Search for the cell housing the specified text and yield its (X, Y) center coordinate. 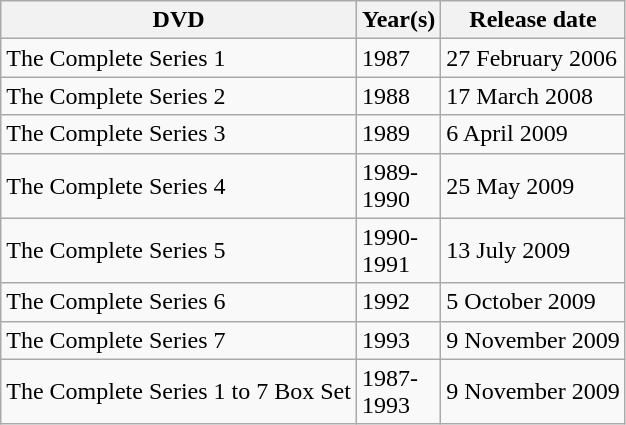
Release date (533, 20)
1989-1990 (398, 186)
5 October 2009 (533, 302)
13 July 2009 (533, 250)
1988 (398, 96)
The Complete Series 1 (179, 58)
The Complete Series 6 (179, 302)
The Complete Series 3 (179, 134)
Year(s) (398, 20)
1989 (398, 134)
The Complete Series 7 (179, 340)
The Complete Series 5 (179, 250)
DVD (179, 20)
The Complete Series 1 to 7 Box Set (179, 392)
1987 (398, 58)
The Complete Series 2 (179, 96)
1992 (398, 302)
25 May 2009 (533, 186)
17 March 2008 (533, 96)
27 February 2006 (533, 58)
6 April 2009 (533, 134)
The Complete Series 4 (179, 186)
1993 (398, 340)
1990-1991 (398, 250)
1987-1993 (398, 392)
